Return the (x, y) coordinate for the center point of the cell that contains the specified text.  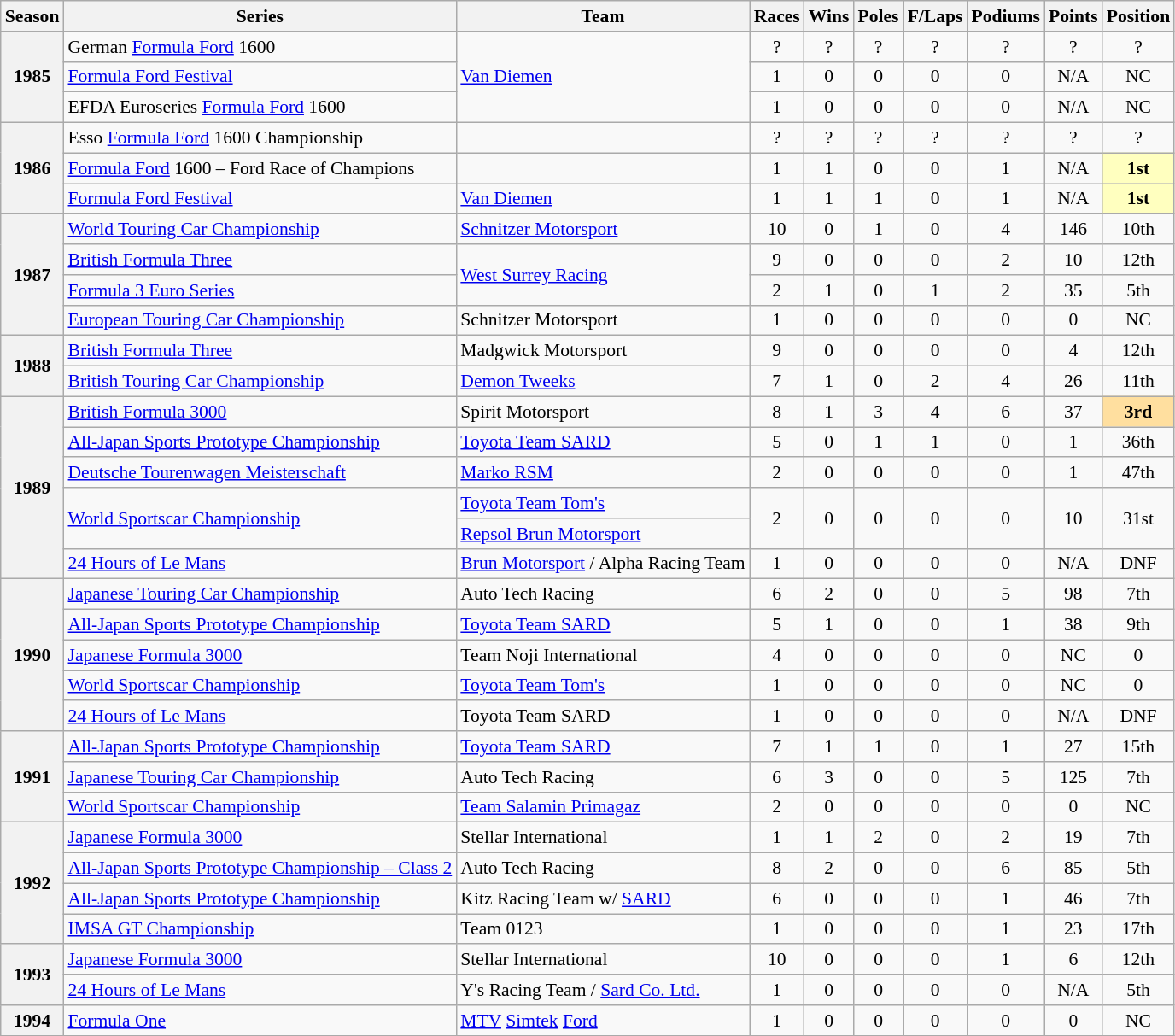
17th (1138, 929)
10th (1138, 230)
1987 (32, 275)
1992 (32, 883)
37 (1073, 412)
F/Laps (936, 16)
Points (1073, 16)
11th (1138, 382)
Wins (829, 16)
European Touring Car Championship (260, 320)
World Touring Car Championship (260, 230)
1988 (32, 366)
Marko RSM (603, 473)
26 (1073, 382)
Team Salamin Primagaz (603, 807)
1985 (32, 77)
Kitz Racing Team w/ SARD (603, 898)
1993 (32, 975)
1990 (32, 655)
38 (1073, 625)
Poles (878, 16)
46 (1073, 898)
Deutsche Tourenwagen Meisterschaft (260, 473)
IMSA GT Championship (260, 929)
1991 (32, 777)
All-Japan Sports Prototype Championship – Class 2 (260, 869)
Demon Tweeks (603, 382)
British Touring Car Championship (260, 382)
36th (1138, 442)
1989 (32, 488)
31st (1138, 518)
MTV Simtek Ford (603, 1021)
Madgwick Motorsport (603, 351)
Repsol Brun Motorsport (603, 534)
98 (1073, 594)
Team 0123 (603, 929)
23 (1073, 929)
Y's Racing Team / Sard Co. Ltd. (603, 990)
Esso Formula Ford 1600 Championship (260, 138)
Team (603, 16)
15th (1138, 746)
85 (1073, 869)
West Surrey Racing (603, 275)
Formula One (260, 1021)
27 (1073, 746)
35 (1073, 290)
146 (1073, 230)
Team Noji International (603, 655)
125 (1073, 777)
British Formula 3000 (260, 412)
19 (1073, 838)
Formula 3 Euro Series (260, 290)
Season (32, 16)
Series (260, 16)
9th (1138, 625)
Podiums (1006, 16)
Formula Ford 1600 – Ford Race of Champions (260, 168)
1994 (32, 1021)
3rd (1138, 412)
Position (1138, 16)
1986 (32, 169)
German Formula Ford 1600 (260, 47)
Races (777, 16)
EFDA Euroseries Formula Ford 1600 (260, 108)
47th (1138, 473)
Brun Motorsport / Alpha Racing Team (603, 564)
Spirit Motorsport (603, 412)
